Return (x, y) of the center of cell containing provided text 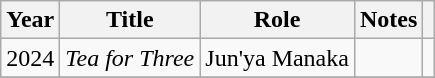
Notes (388, 20)
Jun'ya Manaka (278, 58)
Title (130, 20)
2024 (30, 58)
Year (30, 20)
Role (278, 20)
Tea for Three (130, 58)
